Identify which cell holds the provided text, then report its (x, y) central coordinate. 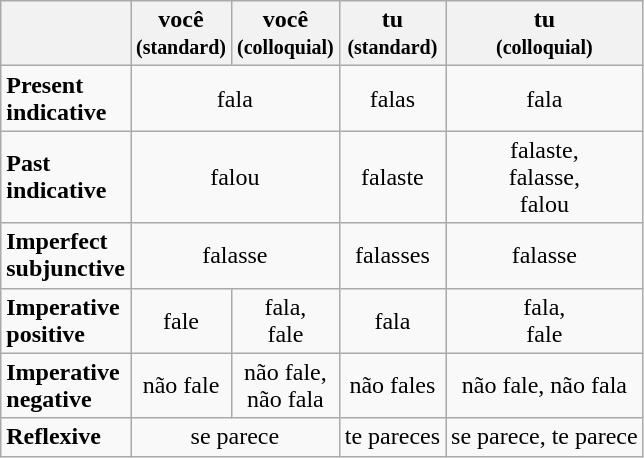
falaste, falasse, falou (545, 177)
Imperativenegative (66, 386)
Presentindicative (66, 98)
falasses (392, 256)
fala, fale (545, 320)
falas (392, 98)
não fales (392, 386)
falou (234, 177)
você(colloquial) (286, 34)
fala,fale (286, 320)
você(standard) (180, 34)
te pareces (392, 437)
não fale (180, 386)
se parece, te parece (545, 437)
se parece (234, 437)
Imperfectsubjunctive (66, 256)
tu(colloquial) (545, 34)
tu(standard) (392, 34)
Imperativepositive (66, 320)
Reflexive (66, 437)
fale (180, 320)
falaste (392, 177)
Pastindicative (66, 177)
